Extract the (X, Y) coordinate from the center of the cell holding the provided text.  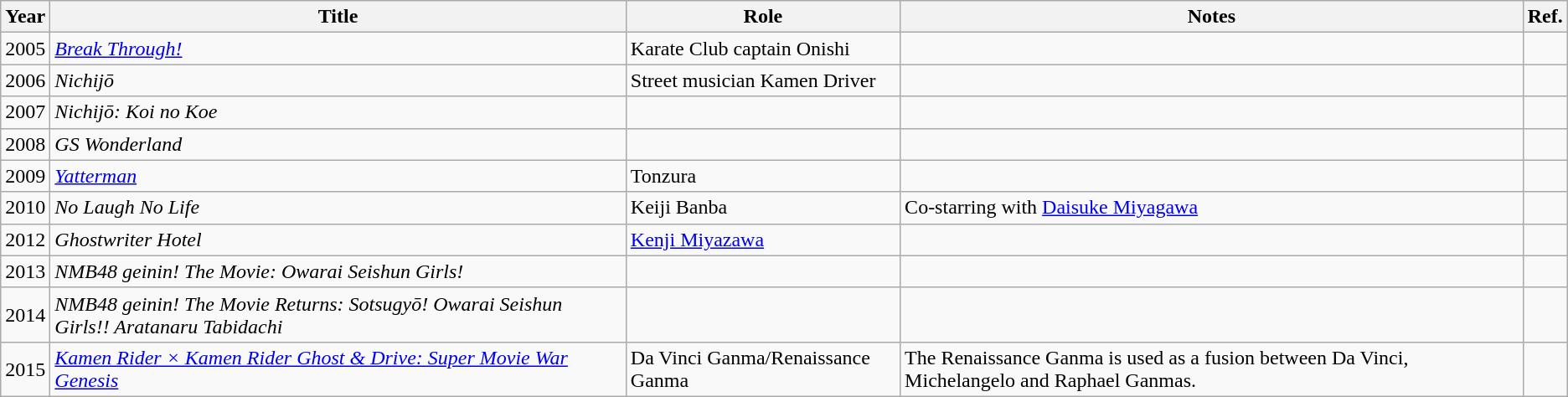
Kenji Miyazawa (762, 240)
2009 (25, 176)
Da Vinci Ganma/Renaissance Ganma (762, 369)
2010 (25, 208)
Keiji Banba (762, 208)
Nichijō: Koi no Koe (338, 112)
2015 (25, 369)
2012 (25, 240)
2013 (25, 271)
Year (25, 17)
Notes (1212, 17)
No Laugh No Life (338, 208)
2008 (25, 144)
Tonzura (762, 176)
2006 (25, 80)
NMB48 geinin! The Movie Returns: Sotsugyō! Owarai Seishun Girls!! Aratanaru Tabidachi (338, 315)
Ref. (1545, 17)
Nichijō (338, 80)
Ghostwriter Hotel (338, 240)
2005 (25, 49)
Role (762, 17)
Yatterman (338, 176)
Co-starring with Daisuke Miyagawa (1212, 208)
GS Wonderland (338, 144)
2007 (25, 112)
Karate Club captain Onishi (762, 49)
Break Through! (338, 49)
NMB48 geinin! The Movie: Owarai Seishun Girls! (338, 271)
Title (338, 17)
Kamen Rider × Kamen Rider Ghost & Drive: Super Movie War Genesis (338, 369)
2014 (25, 315)
Street musician Kamen Driver (762, 80)
The Renaissance Ganma is used as a fusion between Da Vinci, Michelangelo and Raphael Ganmas. (1212, 369)
